Provide the (x, y) coordinate of the cell's center where the given text is located.  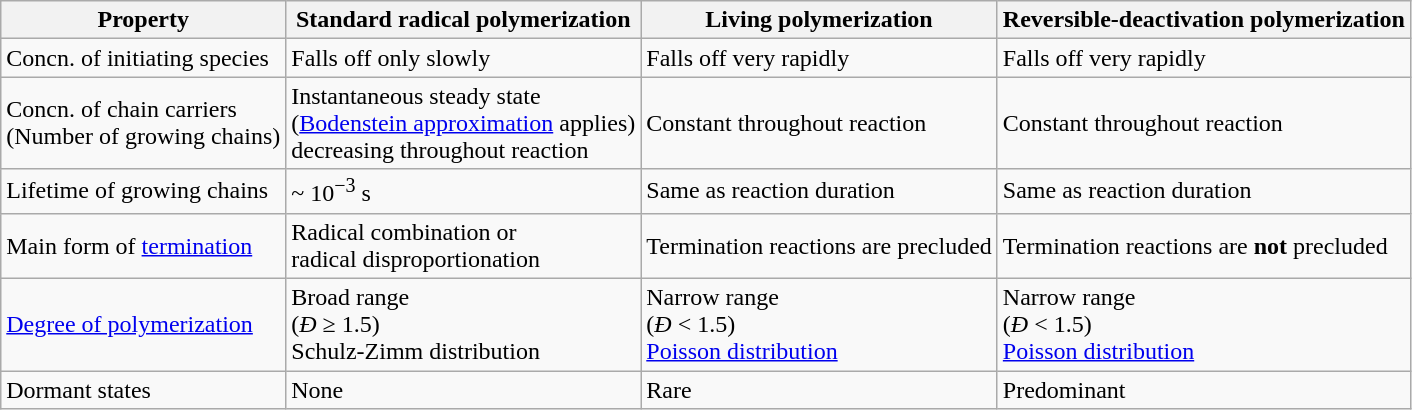
~ 10−3 s (464, 192)
Broad range(Ð ≥ 1.5)Schulz-Zimm distribution (464, 325)
Degree of polymerization (144, 325)
Concn. of initiating species (144, 58)
Reversible-deactivation polymerization (1204, 20)
Concn. of chain carriers(Number of growing chains) (144, 123)
Rare (820, 390)
Termination reactions are not precluded (1204, 246)
Lifetime of growing chains (144, 192)
Property (144, 20)
Main form of termination (144, 246)
Dormant states (144, 390)
Termination reactions are precluded (820, 246)
Radical combination orradical disproportionation (464, 246)
Living polymerization (820, 20)
Instantaneous steady state(Bodenstein approximation applies) decreasing throughout reaction (464, 123)
Standard radical polymerization (464, 20)
Falls off only slowly (464, 58)
Predominant (1204, 390)
None (464, 390)
